Find where the given text appears and provide that cell's center as [X, Y] coordinate. 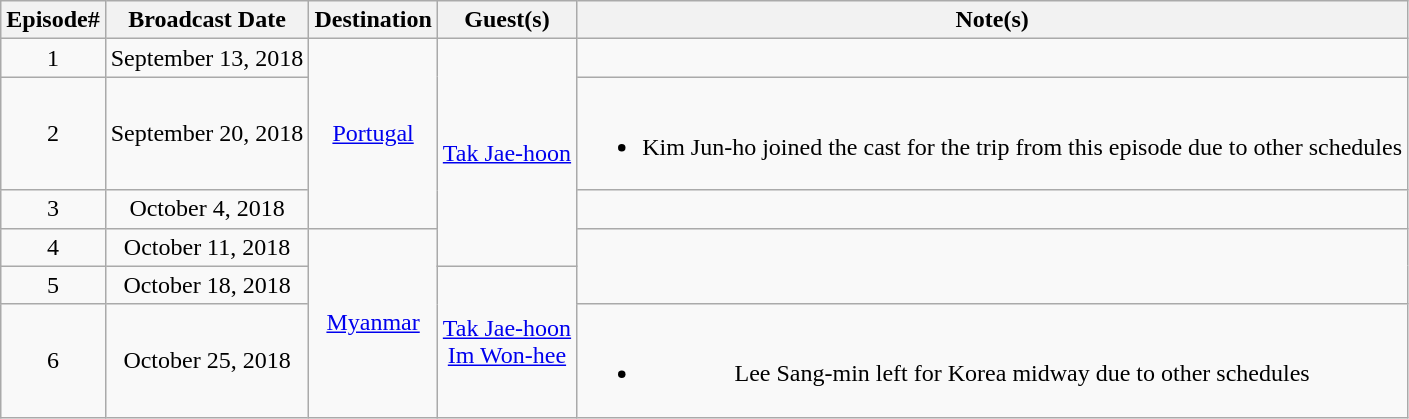
3 [53, 209]
Lee Sang-min left for Korea midway due to other schedules [992, 360]
Note(s) [992, 20]
Broadcast Date [207, 20]
2 [53, 134]
September 13, 2018 [207, 58]
October 25, 2018 [207, 360]
4 [53, 247]
Destination [373, 20]
October 4, 2018 [207, 209]
September 20, 2018 [207, 134]
October 18, 2018 [207, 285]
Portugal [373, 134]
Guest(s) [506, 20]
Tak Jae-hoonIm Won-hee [506, 342]
October 11, 2018 [207, 247]
6 [53, 360]
1 [53, 58]
Tak Jae-hoon [506, 152]
5 [53, 285]
Episode# [53, 20]
Kim Jun-ho joined the cast for the trip from this episode due to other schedules [992, 134]
Myanmar [373, 322]
